Search for the cell housing the specified text and yield its (x, y) center coordinate. 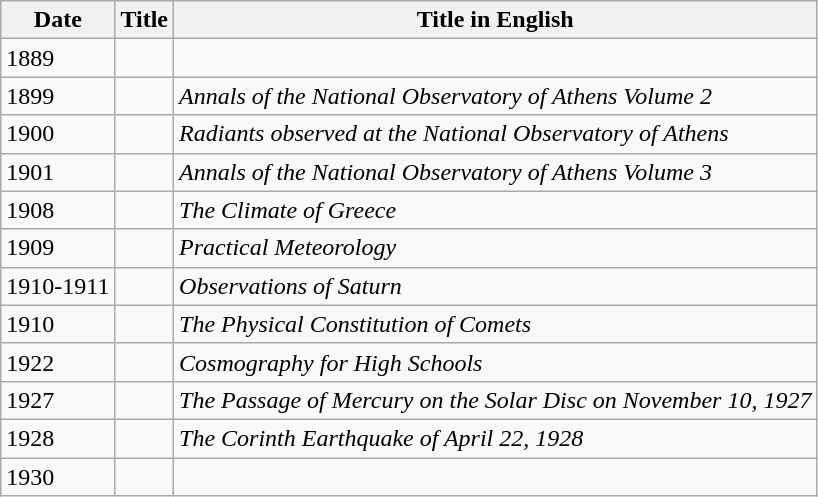
1910 (58, 324)
Radiants observed at the National Observatory of Athens (496, 134)
The Corinth Earthquake of April 22, 1928 (496, 438)
Title (144, 20)
The Passage of Mercury on the Solar Disc on November 10, 1927 (496, 400)
1900 (58, 134)
1927 (58, 400)
Observations of Saturn (496, 286)
1930 (58, 477)
1928 (58, 438)
The Climate of Greece (496, 210)
Title in English (496, 20)
Annals of the National Observatory of Athens Volume 3 (496, 172)
1908 (58, 210)
The Physical Constitution of Comets (496, 324)
1909 (58, 248)
Practical Meteorology (496, 248)
1910-1911 (58, 286)
1889 (58, 58)
Date (58, 20)
1901 (58, 172)
1922 (58, 362)
1899 (58, 96)
Annals of the National Observatory of Athens Volume 2 (496, 96)
Cosmography for High Schools (496, 362)
